Capture the cell that displays the provided text and extract its (x, y) central coordinate. 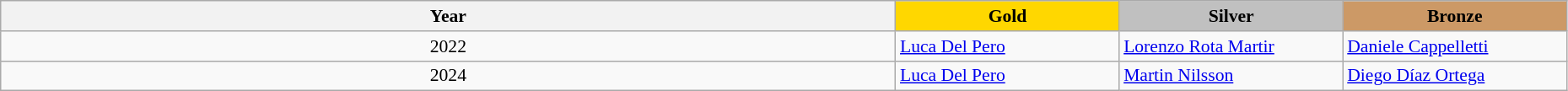
Gold (1007, 16)
Bronze (1454, 16)
Diego Díaz Ortega (1454, 76)
2022 (449, 46)
Martin Nilsson (1231, 76)
Lorenzo Rota Martir (1231, 46)
2024 (449, 76)
Silver (1231, 16)
Year (449, 16)
Daniele Cappelletti (1454, 46)
